Pinpoint the cell where the given text exists, returning its [X, Y] midpoint coordinate. 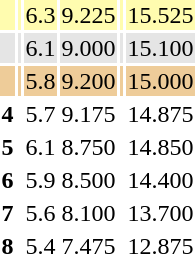
6.3 [40, 15]
14.850 [160, 147]
5.6 [40, 213]
15.100 [160, 48]
5 [8, 147]
6 [8, 180]
9.000 [88, 48]
8.750 [88, 147]
5.8 [40, 81]
9.225 [88, 15]
14.875 [160, 114]
7 [8, 213]
13.700 [160, 213]
15.000 [160, 81]
9.200 [88, 81]
14.400 [160, 180]
5.9 [40, 180]
8.100 [88, 213]
15.525 [160, 15]
9.175 [88, 114]
4 [8, 114]
8.500 [88, 180]
5.7 [40, 114]
